Capture the cell that displays the provided text and extract its [X, Y] central coordinate. 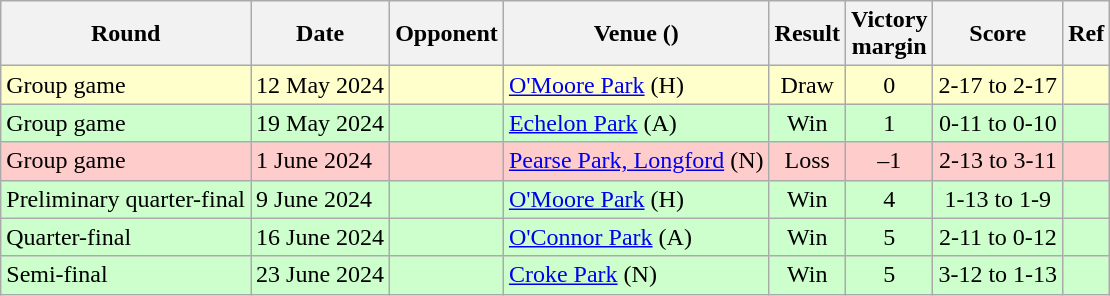
Venue () [636, 34]
Echelon Park (A) [636, 123]
Round [126, 34]
Victorymargin [888, 34]
Score [998, 34]
Opponent [447, 34]
1-13 to 1-9 [998, 199]
O'Connor Park (A) [636, 237]
19 May 2024 [320, 123]
2-17 to 2-17 [998, 85]
Draw [807, 85]
Semi-final [126, 275]
2-11 to 0-12 [998, 237]
3-12 to 1-13 [998, 275]
Quarter-final [126, 237]
16 June 2024 [320, 237]
1 [888, 123]
2-13 to 3-11 [998, 161]
9 June 2024 [320, 199]
–1 [888, 161]
Pearse Park, Longford (N) [636, 161]
4 [888, 199]
0 [888, 85]
Preliminary quarter-final [126, 199]
Ref [1086, 34]
23 June 2024 [320, 275]
Date [320, 34]
0-11 to 0-10 [998, 123]
1 June 2024 [320, 161]
12 May 2024 [320, 85]
Result [807, 34]
Loss [807, 161]
Croke Park (N) [636, 275]
